Return (x, y) of the center of cell containing provided text 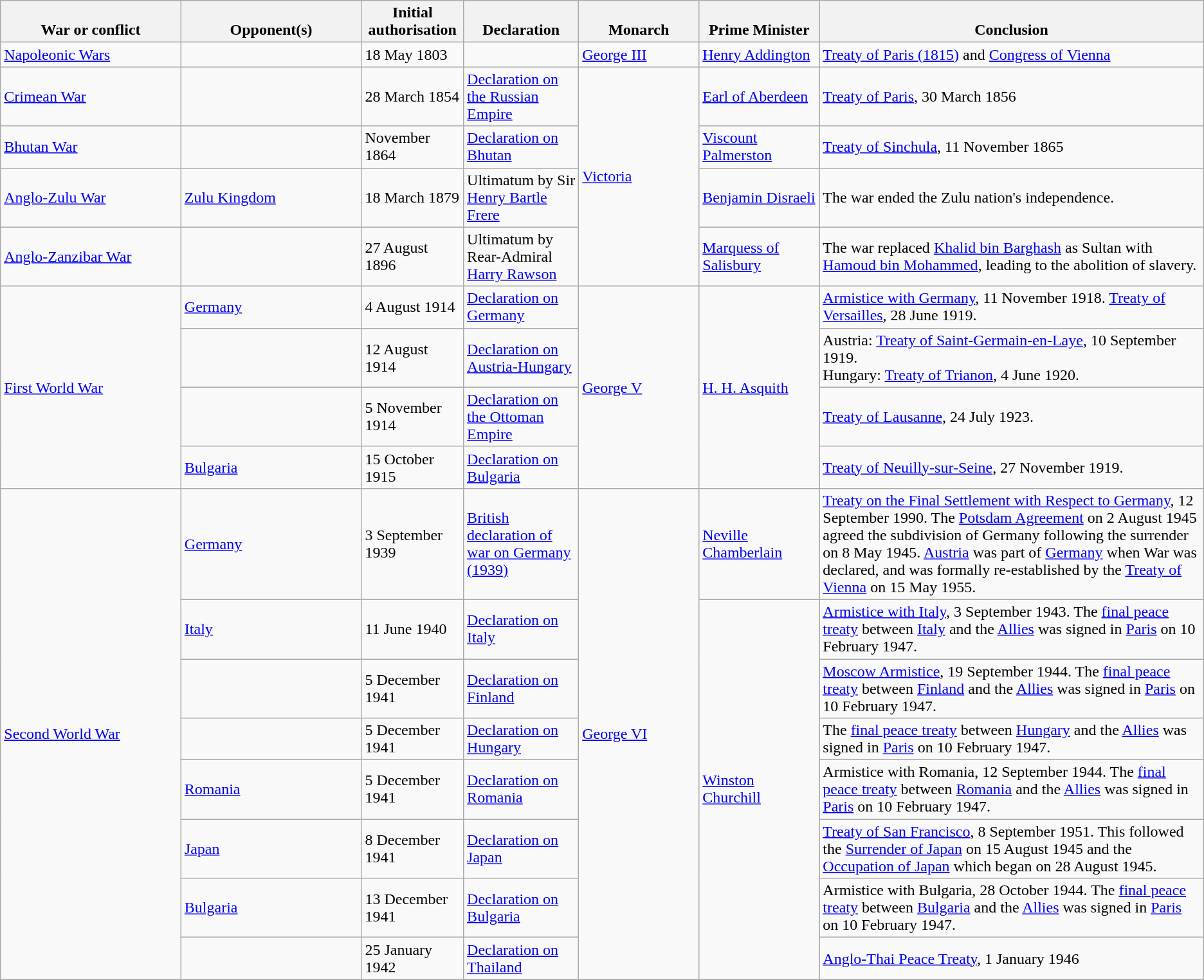
18 May 1803 (413, 55)
Treaty of Paris (1815) and Congress of Vienna (1011, 55)
Henry Addington (759, 55)
November 1864 (413, 147)
Treaty of Neuilly-sur-Seine, 27 November 1919. (1011, 467)
Declaration on Japan (521, 849)
Ultimatum by Sir Henry Bartle Frere (521, 197)
Declaration (521, 22)
The war replaced Khalid bin Barghash as Sultan with Hamoud bin Mohammed, leading to the abolition of slavery. (1011, 257)
Treaty of Paris, 30 March 1856 (1011, 96)
15 October 1915 (413, 467)
Armistice with Romania, 12 September 1944. The final peace treaty between Romania and the Allies was signed in Paris on 10 February 1947. (1011, 790)
Austria: Treaty of Saint-Germain-en-Laye, 10 September 1919.Hungary: Treaty of Trianon, 4 June 1920. (1011, 358)
British declaration of war on Germany (1939) (521, 544)
Declaration on the Russian Empire (521, 96)
4 August 1914 (413, 307)
War or conflict (91, 22)
Declaration on the Ottoman Empire (521, 417)
Armistice with Germany, 11 November 1918. Treaty of Versailles, 28 June 1919. (1011, 307)
Declaration on Germany (521, 307)
Declaration on Bhutan (521, 147)
Declaration on Austria-Hungary (521, 358)
Armistice with Bulgaria, 28 October 1944. The final peace treaty between Bulgaria and the Allies was signed in Paris on 10 February 1947. (1011, 908)
Monarch (639, 22)
The war ended the Zulu nation's independence. (1011, 197)
Anglo-Thai Peace Treaty, 1 January 1946 (1011, 958)
Treaty of Sinchula, 11 November 1865 (1011, 147)
Ultimatum by Rear-Admiral Harry Rawson (521, 257)
Declaration on Hungary (521, 740)
Declaration on Finland (521, 688)
Victoria (639, 176)
George V (639, 387)
Winston Churchill (759, 789)
11 June 1940 (413, 629)
Armistice with Italy, 3 September 1943. The final peace treaty between Italy and the Allies was signed in Paris on 10 February 1947. (1011, 629)
Marquess of Salisbury (759, 257)
Initial authorisation (413, 22)
Treaty of Lausanne, 24 July 1923. (1011, 417)
Declaration on Thailand (521, 958)
27 August 1896 (413, 257)
5 November 1914 (413, 417)
Zulu Kingdom (271, 197)
Anglo-Zanzibar War (91, 257)
Opponent(s) (271, 22)
Declaration on Italy (521, 629)
3 September 1939 (413, 544)
18 March 1879 (413, 197)
George III (639, 55)
Moscow Armistice, 19 September 1944. The final peace treaty between Finland and the Allies was signed in Paris on 10 February 1947. (1011, 688)
Anglo-Zulu War (91, 197)
Earl of Aberdeen (759, 96)
Napoleonic Wars (91, 55)
Bhutan War (91, 147)
12 August 1914 (413, 358)
13 December 1941 (413, 908)
Italy (271, 629)
Conclusion (1011, 22)
Prime Minister (759, 22)
Crimean War (91, 96)
Second World War (91, 734)
28 March 1854 (413, 96)
Declaration on Romania (521, 790)
The final peace treaty between Hungary and the Allies was signed in Paris on 10 February 1947. (1011, 740)
George VI (639, 734)
H. H. Asquith (759, 387)
Romania (271, 790)
Benjamin Disraeli (759, 197)
Neville Chamberlain (759, 544)
8 December 1941 (413, 849)
Japan (271, 849)
First World War (91, 387)
25 January 1942 (413, 958)
Viscount Palmerston (759, 147)
